Output the (x, y) coordinate of the center of the cell containing the given text.  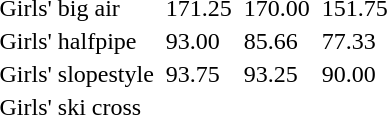
85.66 (276, 41)
93.00 (198, 41)
93.75 (198, 74)
93.25 (276, 74)
